Return the [X, Y] coordinate for the center point of the cell that contains the specified text.  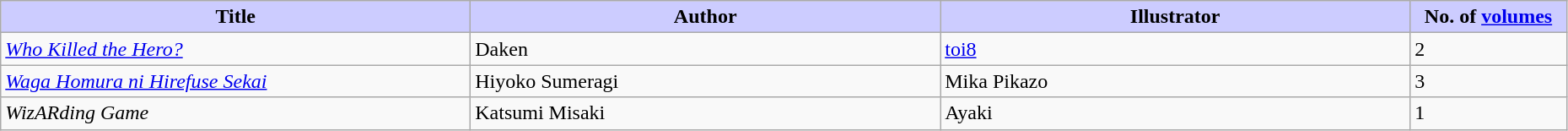
Hiyoko Sumeragi [705, 81]
Title [236, 17]
Who Killed the Hero? [236, 49]
WizARding Game [236, 113]
No. of volumes [1489, 17]
Ayaki [1176, 113]
Illustrator [1176, 17]
Katsumi Misaki [705, 113]
2 [1489, 49]
Author [705, 17]
Waga Homura ni Hirefuse Sekai [236, 81]
1 [1489, 113]
Daken [705, 49]
Mika Pikazo [1176, 81]
toi8 [1176, 49]
3 [1489, 81]
